Search for the cell housing the specified text and yield its [x, y] center coordinate. 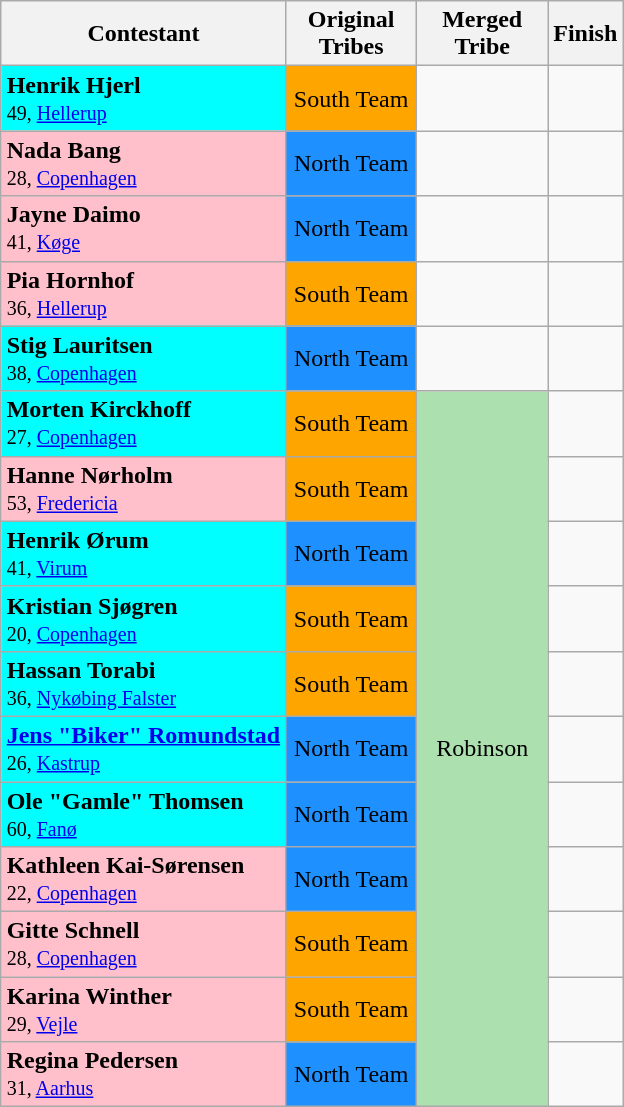
Contestant [143, 34]
Nada Bang28, Copenhagen [143, 164]
Hassan Torabi36, Nykøbing Falster [143, 684]
Kathleen Kai-Sørensen22, Copenhagen [143, 880]
Stig Lauritsen38, Copenhagen [143, 358]
Henrik Hjerl49, Hellerup [143, 98]
Regina Pedersen31, Aarhus [143, 1074]
Jayne Daimo41, Køge [143, 228]
MergedTribe [482, 34]
Kristian Sjøgren20, Copenhagen [143, 618]
Morten Kirckhoff27, Copenhagen [143, 424]
Robinson [482, 749]
OriginalTribes [352, 34]
Hanne Nørholm53, Fredericia [143, 488]
Pia Hornhof36, Hellerup [143, 294]
Gitte Schnell28, Copenhagen [143, 944]
Ole "Gamle" Thomsen60, Fanø [143, 814]
Karina Winther29, Vejle [143, 1010]
Finish [586, 34]
Henrik Ørum41, Virum [143, 554]
Jens "Biker" Romundstad26, Kastrup [143, 748]
